Find where the given text appears and provide that cell's center as [x, y] coordinate. 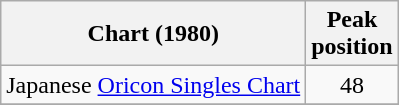
Chart (1980) [154, 34]
Peakposition [352, 34]
48 [352, 85]
Japanese Oricon Singles Chart [154, 85]
